Search for the cell housing the specified text and yield its [x, y] center coordinate. 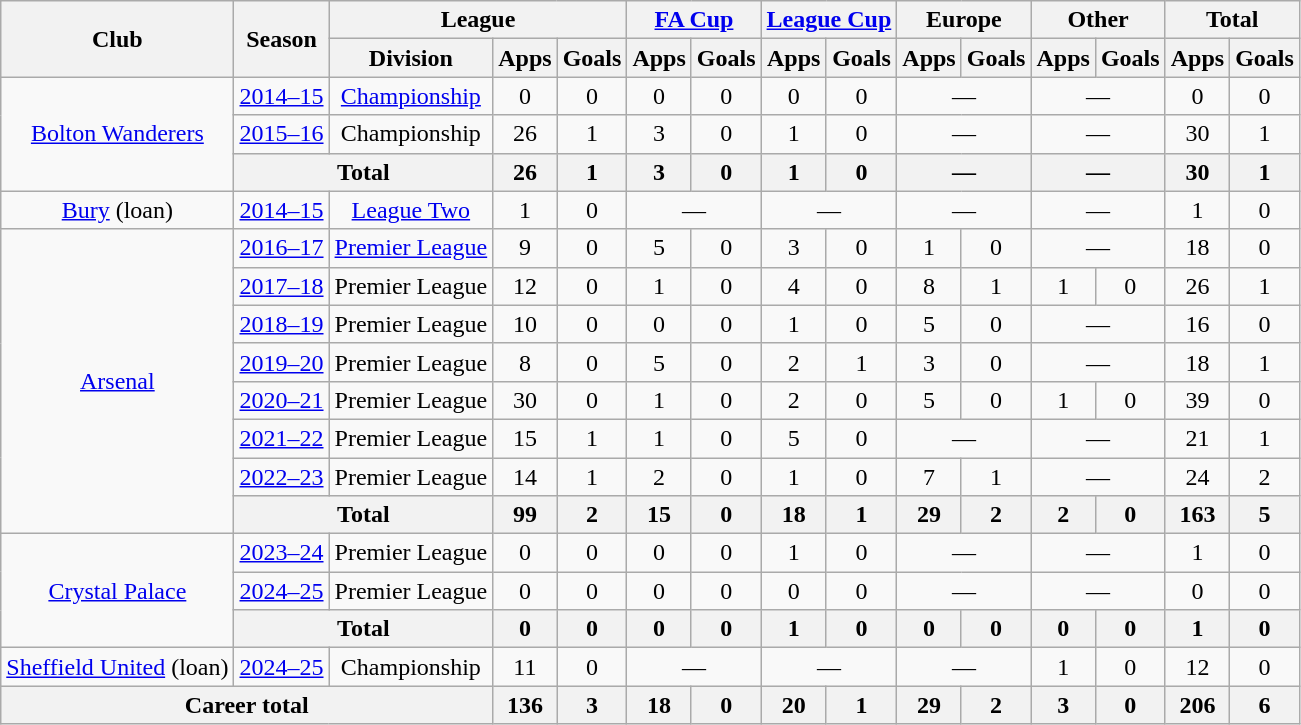
League Two [411, 210]
136 [525, 705]
Crystal Palace [118, 591]
14 [525, 477]
20 [794, 705]
6 [1265, 705]
Europe [964, 20]
Bolton Wanderers [118, 134]
7 [929, 477]
League [478, 20]
2017–18 [282, 286]
206 [1197, 705]
39 [1197, 400]
2023–24 [282, 553]
99 [525, 515]
2021–22 [282, 438]
2020–21 [282, 400]
FA Cup [694, 20]
2019–20 [282, 362]
163 [1197, 515]
Bury (loan) [118, 210]
Club [118, 39]
2016–17 [282, 248]
League Cup [829, 20]
24 [1197, 477]
2022–23 [282, 477]
10 [525, 324]
Season [282, 39]
2015–16 [282, 134]
9 [525, 248]
11 [525, 667]
Other [1098, 20]
Sheffield United (loan) [118, 667]
Division [411, 58]
Career total [247, 705]
16 [1197, 324]
2018–19 [282, 324]
4 [794, 286]
Arsenal [118, 381]
21 [1197, 438]
